Return the (X, Y) coordinate for the center point of the cell that contains the specified text.  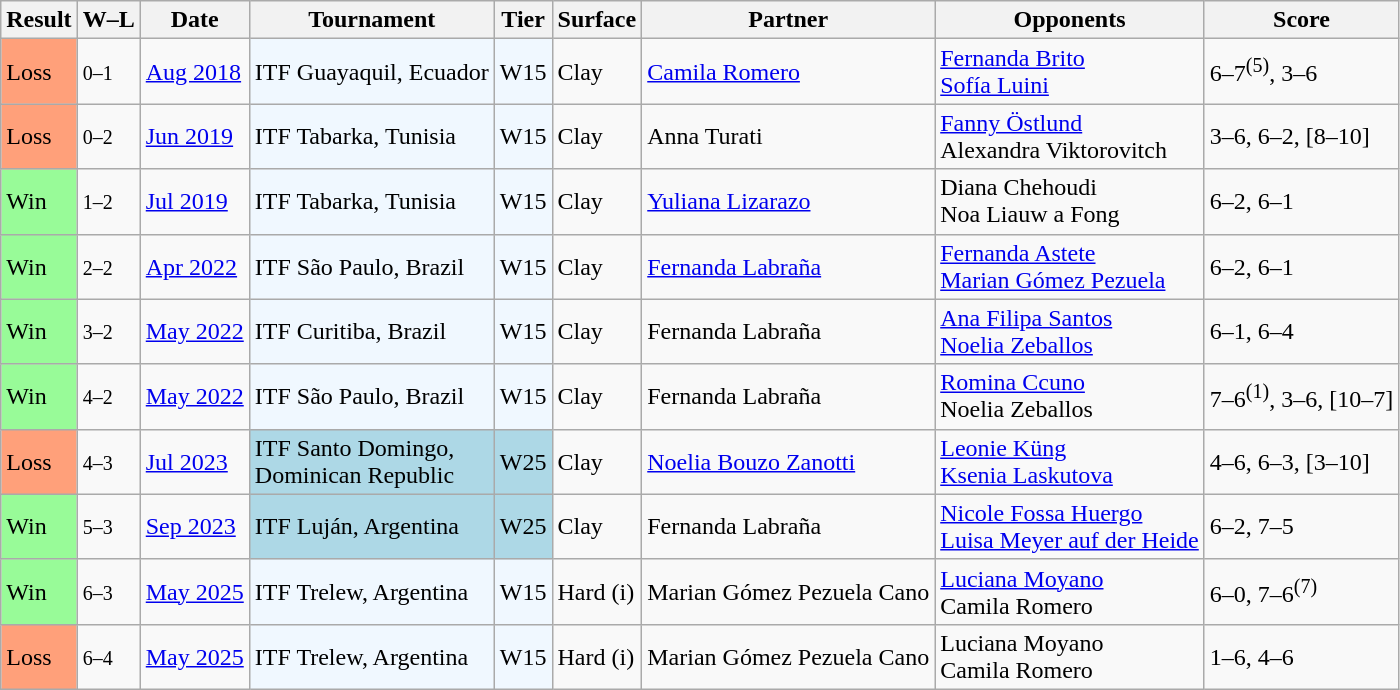
Date (194, 20)
Aug 2018 (194, 72)
6–7(5), 3–6 (1301, 72)
Fernanda Brito Sofía Luini (1070, 72)
Tournament (372, 20)
Camila Romero (788, 72)
6–2, 7–5 (1301, 526)
3–6, 6–2, [8–10] (1301, 136)
W–L (108, 20)
1–6, 4–6 (1301, 656)
7–6(1), 3–6, [10–7] (1301, 396)
Result (39, 20)
Diana Chehoudi Noa Liauw a Fong (1070, 202)
4–3 (108, 462)
6–3 (108, 592)
Fanny Östlund Alexandra Viktorovitch (1070, 136)
Partner (788, 20)
Tier (523, 20)
Nicole Fossa Huergo Luisa Meyer auf der Heide (1070, 526)
5–3 (108, 526)
ITF Santo Domingo, Dominican Republic (372, 462)
ITF Luján, Argentina (372, 526)
Apr 2022 (194, 266)
0–2 (108, 136)
4–6, 6–3, [3–10] (1301, 462)
Jul 2019 (194, 202)
Jun 2019 (194, 136)
Score (1301, 20)
Sep 2023 (194, 526)
Romina Ccuno Noelia Zeballos (1070, 396)
Anna Turati (788, 136)
Yuliana Lizarazo (788, 202)
Noelia Bouzo Zanotti (788, 462)
Surface (597, 20)
ITF Guayaquil, Ecuador (372, 72)
0–1 (108, 72)
2–2 (108, 266)
Ana Filipa Santos Noelia Zeballos (1070, 332)
Leonie Küng Ksenia Laskutova (1070, 462)
6–4 (108, 656)
Opponents (1070, 20)
Jul 2023 (194, 462)
3–2 (108, 332)
6–0, 7–6(7) (1301, 592)
4–2 (108, 396)
ITF Curitiba, Brazil (372, 332)
6–1, 6–4 (1301, 332)
1–2 (108, 202)
Fernanda Astete Marian Gómez Pezuela (1070, 266)
